Pinpoint the cell where the given text exists, returning its [X, Y] midpoint coordinate. 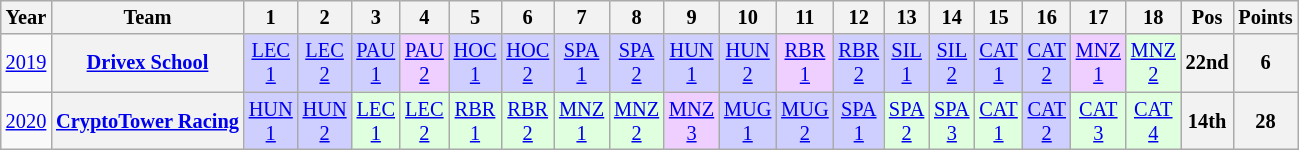
3 [376, 17]
HOC1 [476, 63]
Points [1265, 17]
18 [1154, 17]
Drivex School [148, 63]
13 [906, 17]
9 [692, 17]
Year [26, 17]
Team [148, 17]
CAT3 [1098, 121]
10 [748, 17]
MUG1 [748, 121]
HOC2 [528, 63]
8 [636, 17]
MNZ3 [692, 121]
17 [1098, 17]
PAU1 [376, 63]
Pos [1208, 17]
15 [998, 17]
1 [271, 17]
16 [1047, 17]
11 [804, 17]
2020 [26, 121]
MUG2 [804, 121]
2019 [26, 63]
28 [1265, 121]
7 [582, 17]
22nd [1208, 63]
12 [859, 17]
SIL1 [906, 63]
2 [325, 17]
PAU2 [424, 63]
SPA3 [952, 121]
5 [476, 17]
CryptoTower Racing [148, 121]
14 [952, 17]
CAT4 [1154, 121]
SIL2 [952, 63]
4 [424, 17]
14th [1208, 121]
